Output the [X, Y] coordinate of the center of the cell containing the given text.  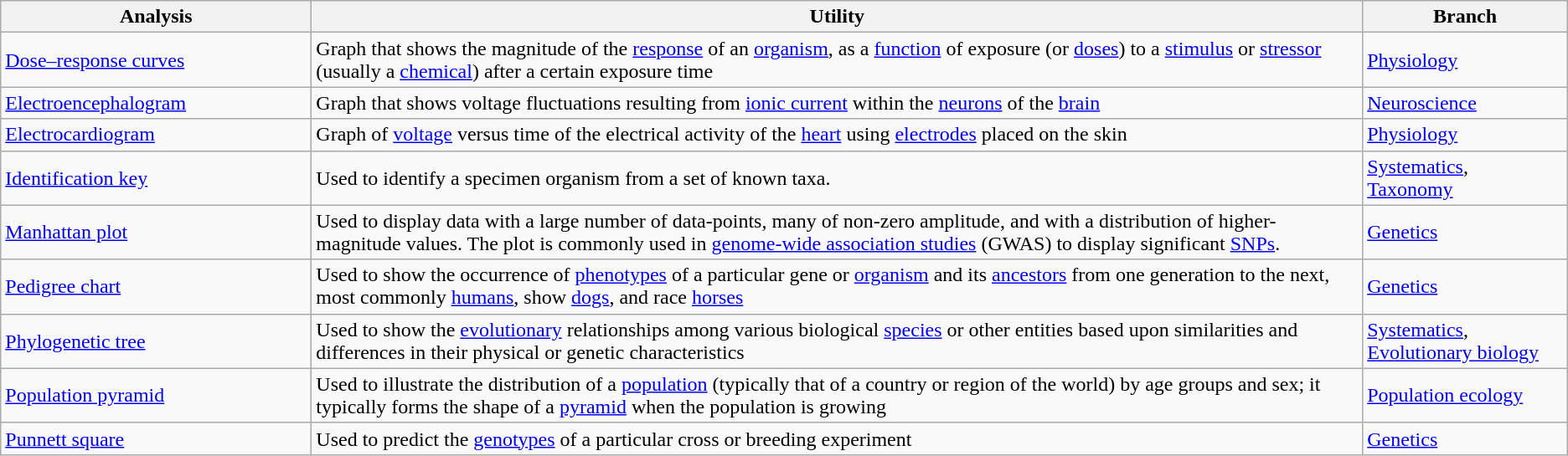
Graph of voltage versus time of the electrical activity of the heart using electrodes placed on the skin [838, 135]
Systematics,Taxonomy [1466, 177]
Manhattan plot [156, 233]
Branch [1466, 17]
Identification key [156, 177]
Pedigree chart [156, 286]
Electroencephalogram [156, 103]
Graph that shows voltage fluctuations resulting from ionic current within the neurons of the brain [838, 103]
Punnett square [156, 438]
Phylogenetic tree [156, 341]
Population pyramid [156, 395]
Dose–response curves [156, 60]
Utility [838, 17]
Used to identify a specimen organism from a set of known taxa. [838, 177]
Neuroscience [1466, 103]
Systematics, Evolutionary biology [1466, 341]
Population ecology [1466, 395]
Analysis [156, 17]
Electrocardiogram [156, 135]
Used to predict the genotypes of a particular cross or breeding experiment [838, 438]
